Return (X, Y) of the center of cell containing provided text 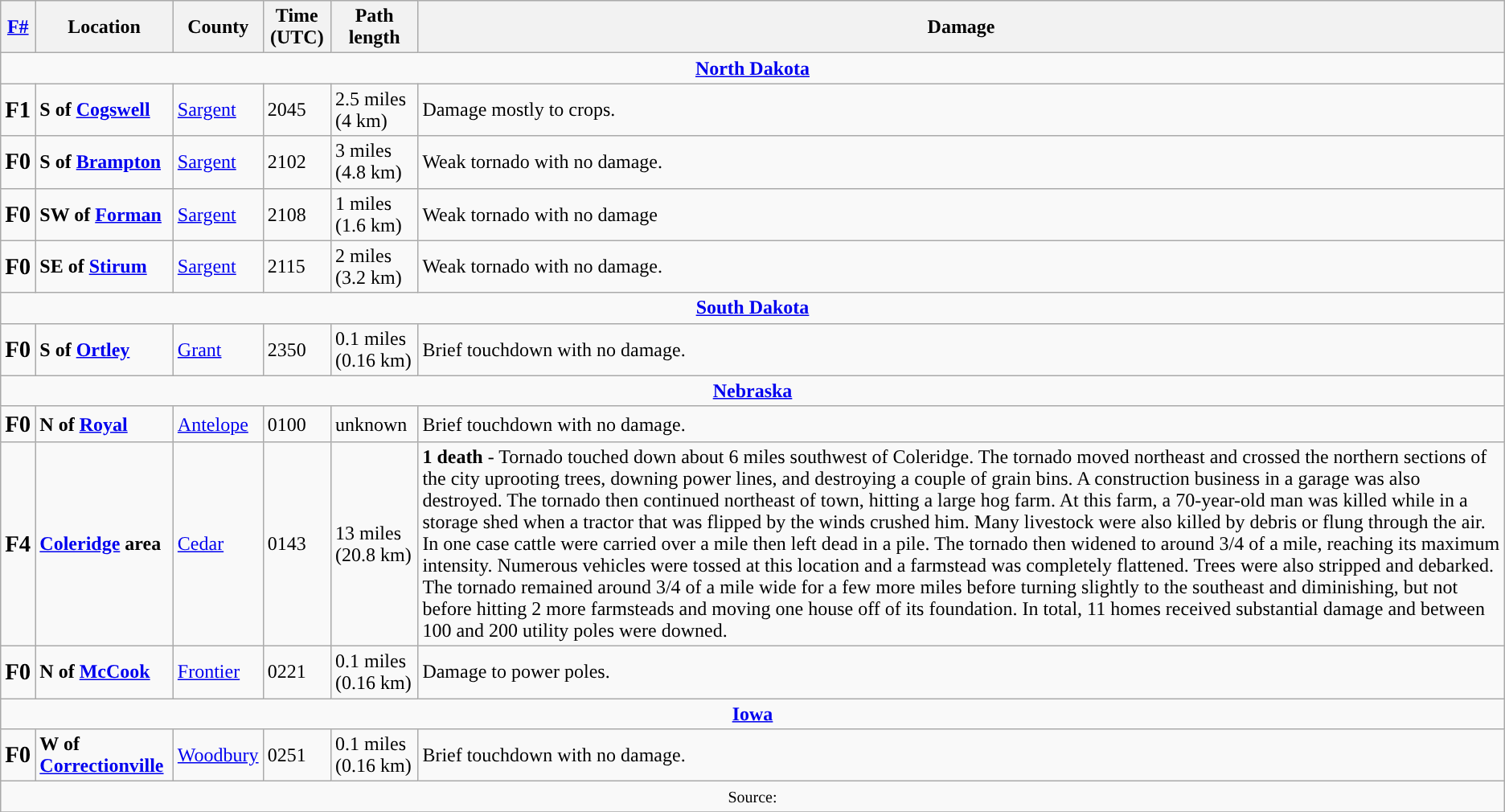
SE of Stirum (105, 267)
2.5 miles (4 km) (374, 109)
1 miles (1.6 km) (374, 214)
Damage mostly to crops. (962, 109)
Path length (374, 27)
S of Brampton (105, 162)
13 miles (20.8 km) (374, 543)
S of Ortley (105, 349)
2102 (297, 162)
2045 (297, 109)
Nebraska (752, 391)
Frontier (218, 672)
Time (UTC) (297, 27)
0100 (297, 424)
Weak tornado with no damage (962, 214)
S of Cogswell (105, 109)
Cedar (218, 543)
0143 (297, 543)
Source: (752, 797)
W of Correctionville (105, 756)
0221 (297, 672)
Antelope (218, 424)
Coleridge area (105, 543)
2115 (297, 267)
2 miles (3.2 km) (374, 267)
Damage (962, 27)
Grant (218, 349)
County (218, 27)
F4 (18, 543)
F1 (18, 109)
0251 (297, 756)
N of McCook (105, 672)
3 miles (4.8 km) (374, 162)
SW of Forman (105, 214)
Location (105, 27)
F# (18, 27)
2108 (297, 214)
unknown (374, 424)
Iowa (752, 713)
South Dakota (752, 308)
N of Royal (105, 424)
Woodbury (218, 756)
Damage to power poles. (962, 672)
2350 (297, 349)
North Dakota (752, 68)
